Scan for the cell matching the given text and deliver its [x, y] coordinate at center. 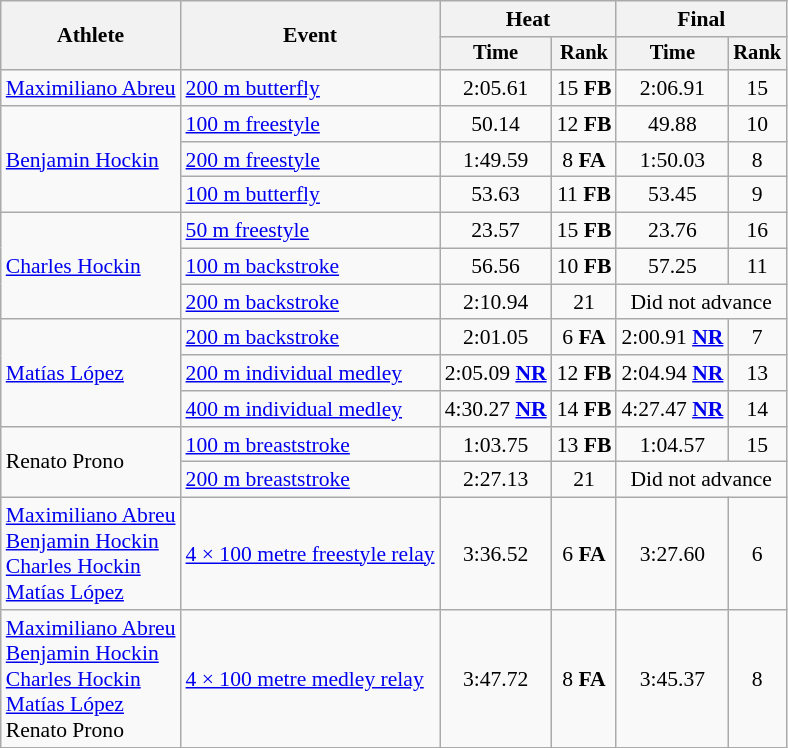
Athlete [91, 36]
2:04.94 NR [672, 373]
4 × 100 metre medley relay [310, 679]
2:00.91 NR [672, 338]
1:03.75 [496, 445]
56.56 [496, 267]
53.63 [496, 195]
2:06.91 [672, 88]
4 × 100 metre freestyle relay [310, 554]
2:05.09 NR [496, 373]
10 FB [584, 267]
3:27.60 [672, 554]
Final [701, 19]
50 m freestyle [310, 231]
7 [757, 338]
23.76 [672, 231]
Maximiliano AbreuBenjamin HockinCharles HockinMatías López [91, 554]
1:04.57 [672, 445]
Charles Hockin [91, 266]
Renato Prono [91, 462]
2:05.61 [496, 88]
3:36.52 [496, 554]
200 m individual medley [310, 373]
23.57 [496, 231]
100 m freestyle [310, 124]
100 m breaststroke [310, 445]
10 [757, 124]
57.25 [672, 267]
14 [757, 409]
1:49.59 [496, 160]
200 m breaststroke [310, 480]
Heat [528, 19]
49.88 [672, 124]
3:45.37 [672, 679]
11 FB [584, 195]
16 [757, 231]
200 m butterfly [310, 88]
3:47.72 [496, 679]
11 [757, 267]
14 FB [584, 409]
13 [757, 373]
Maximiliano AbreuBenjamin HockinCharles HockinMatías LópezRenato Prono [91, 679]
200 m freestyle [310, 160]
9 [757, 195]
4:30.27 NR [496, 409]
50.14 [496, 124]
2:01.05 [496, 338]
6 [757, 554]
13 FB [584, 445]
Maximiliano Abreu [91, 88]
Benjamin Hockin [91, 160]
53.45 [672, 195]
Event [310, 36]
2:10.94 [496, 302]
Matías López [91, 374]
1:50.03 [672, 160]
400 m individual medley [310, 409]
100 m butterfly [310, 195]
100 m backstroke [310, 267]
2:27.13 [496, 480]
4:27.47 NR [672, 409]
